Locate the cell with the specified text and output its [X, Y] center coordinate. 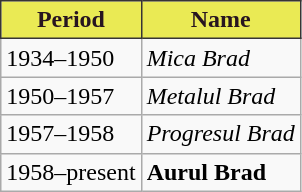
Period [71, 20]
Metalul Brad [220, 96]
1934–1950 [71, 58]
Progresul Brad [220, 134]
Name [220, 20]
1957–1958 [71, 134]
1958–present [71, 172]
Mica Brad [220, 58]
Aurul Brad [220, 172]
1950–1957 [71, 96]
